Determine the (X, Y) coordinate at the center of the cell enclosing the given text.  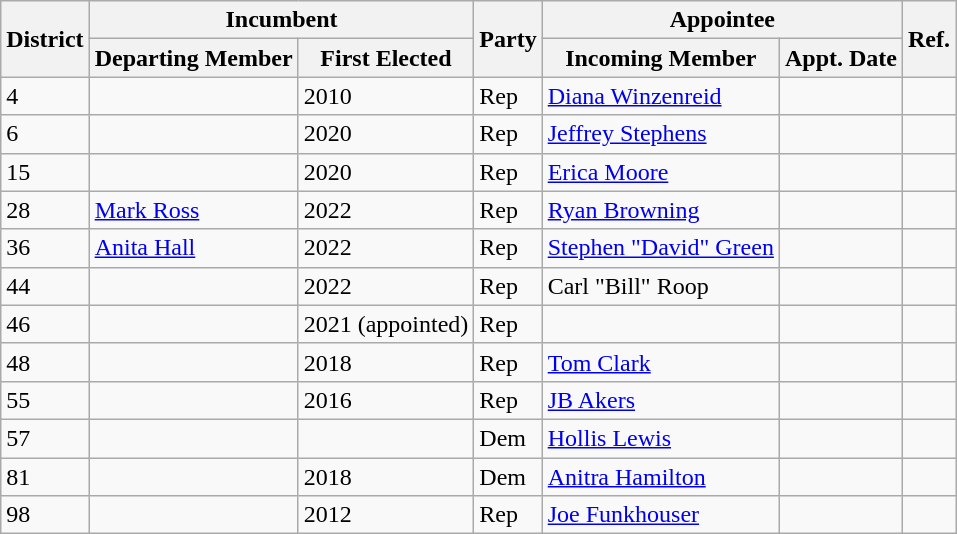
Mark Ross (194, 210)
Departing Member (194, 58)
36 (45, 248)
Incoming Member (660, 58)
48 (45, 362)
District (45, 39)
2016 (386, 400)
Ref. (930, 39)
2010 (386, 96)
44 (45, 286)
98 (45, 515)
Ryan Browning (660, 210)
Joe Funkhouser (660, 515)
Erica Moore (660, 172)
81 (45, 477)
57 (45, 438)
4 (45, 96)
Hollis Lewis (660, 438)
2021 (appointed) (386, 324)
Tom Clark (660, 362)
Jeffrey Stephens (660, 134)
2012 (386, 515)
46 (45, 324)
28 (45, 210)
Party (508, 39)
JB Akers (660, 400)
15 (45, 172)
Anita Hall (194, 248)
55 (45, 400)
Anitra Hamilton (660, 477)
6 (45, 134)
Diana Winzenreid (660, 96)
First Elected (386, 58)
Carl "Bill" Roop (660, 286)
Appointee (722, 20)
Stephen "David" Green (660, 248)
Incumbent (282, 20)
Appt. Date (840, 58)
